Pinpoint the cell where the given text exists, returning its (x, y) midpoint coordinate. 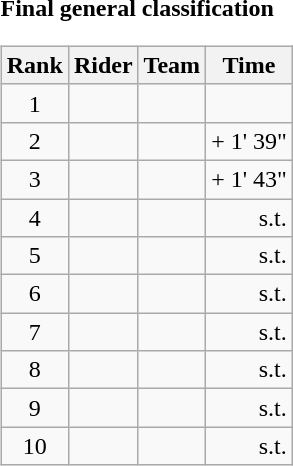
+ 1' 43" (250, 179)
5 (34, 256)
7 (34, 332)
+ 1' 39" (250, 141)
2 (34, 141)
Time (250, 65)
8 (34, 370)
4 (34, 217)
Rider (103, 65)
Rank (34, 65)
1 (34, 103)
9 (34, 408)
3 (34, 179)
Team (172, 65)
6 (34, 294)
10 (34, 446)
